Output the [X, Y] coordinate of the center of the cell containing the given text.  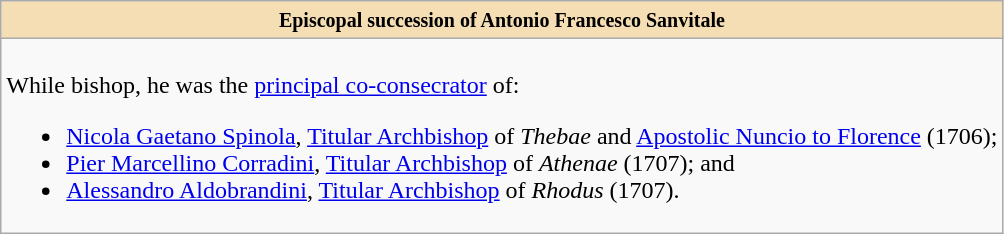
Episcopal succession of Antonio Francesco Sanvitale [502, 20]
